From the cell containing the given text, extract its center point as (X, Y) coordinate. 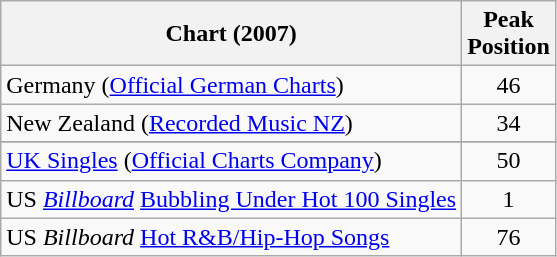
76 (509, 237)
46 (509, 85)
34 (509, 123)
1 (509, 199)
PeakPosition (509, 34)
50 (509, 161)
New Zealand (Recorded Music NZ) (232, 123)
US Billboard Hot R&B/Hip-Hop Songs (232, 237)
Chart (2007) (232, 34)
Germany (Official German Charts) (232, 85)
US Billboard Bubbling Under Hot 100 Singles (232, 199)
UK Singles (Official Charts Company) (232, 161)
